Identify which cell holds the provided text, then report its [x, y] central coordinate. 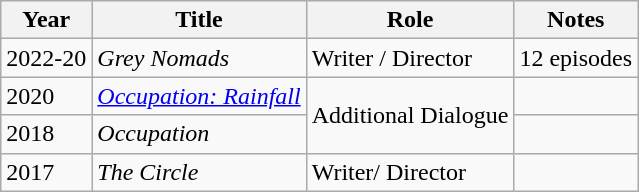
Title [199, 20]
The Circle [199, 172]
Grey Nomads [199, 58]
2017 [46, 172]
Writer/ Director [410, 172]
2020 [46, 96]
Additional Dialogue [410, 115]
Role [410, 20]
Notes [576, 20]
Year [46, 20]
Writer / Director [410, 58]
2018 [46, 134]
Occupation: Rainfall [199, 96]
Occupation [199, 134]
2022-20 [46, 58]
12 episodes [576, 58]
